Determine the [X, Y] coordinate at the center of the cell enclosing the given text.  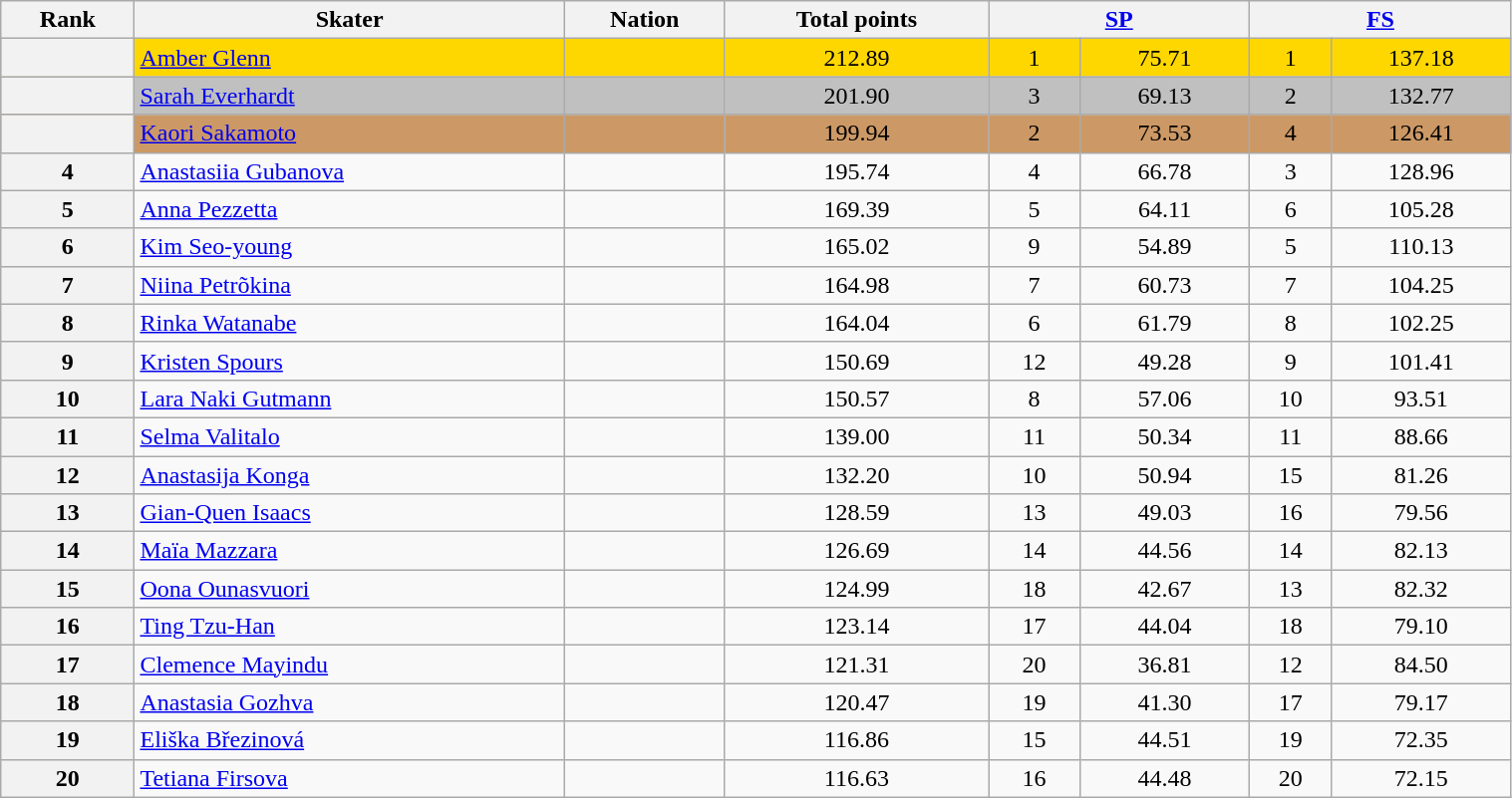
93.51 [1421, 399]
105.28 [1421, 209]
Anna Pezzetta [349, 209]
Anastasiia Gubanova [349, 171]
128.96 [1421, 171]
201.90 [856, 96]
101.41 [1421, 361]
128.59 [856, 513]
54.89 [1164, 247]
Skater [349, 20]
Sarah Everhardt [349, 96]
79.56 [1421, 513]
Rinka Watanabe [349, 323]
75.71 [1164, 58]
SP [1119, 20]
Maïa Mazzara [349, 551]
81.26 [1421, 475]
116.86 [856, 740]
Nation [644, 20]
Oona Ounasvuori [349, 589]
88.66 [1421, 436]
Clemence Mayindu [349, 665]
50.94 [1164, 475]
165.02 [856, 247]
212.89 [856, 58]
61.79 [1164, 323]
Niina Petrõkina [349, 285]
69.13 [1164, 96]
49.03 [1164, 513]
Rank [68, 20]
164.98 [856, 285]
Anastasia Gozhva [349, 702]
Selma Valitalo [349, 436]
72.15 [1421, 778]
199.94 [856, 133]
Anastasija Konga [349, 475]
124.99 [856, 589]
Kristen Spours [349, 361]
49.28 [1164, 361]
72.35 [1421, 740]
139.00 [856, 436]
137.18 [1421, 58]
41.30 [1164, 702]
Kaori Sakamoto [349, 133]
Kim Seo-young [349, 247]
Eliška Březinová [349, 740]
50.34 [1164, 436]
126.69 [856, 551]
44.04 [1164, 627]
121.31 [856, 665]
150.57 [856, 399]
Tetiana Firsova [349, 778]
60.73 [1164, 285]
102.25 [1421, 323]
84.50 [1421, 665]
104.25 [1421, 285]
Total points [856, 20]
Ting Tzu-Han [349, 627]
120.47 [856, 702]
57.06 [1164, 399]
110.13 [1421, 247]
44.56 [1164, 551]
73.53 [1164, 133]
Lara Naki Gutmann [349, 399]
42.67 [1164, 589]
169.39 [856, 209]
36.81 [1164, 665]
195.74 [856, 171]
164.04 [856, 323]
82.13 [1421, 551]
123.14 [856, 627]
44.51 [1164, 740]
79.17 [1421, 702]
132.20 [856, 475]
132.77 [1421, 96]
66.78 [1164, 171]
79.10 [1421, 627]
Gian-Quen Isaacs [349, 513]
64.11 [1164, 209]
126.41 [1421, 133]
82.32 [1421, 589]
116.63 [856, 778]
44.48 [1164, 778]
Amber Glenn [349, 58]
FS [1380, 20]
150.69 [856, 361]
